Return [x, y] of the center of cell containing provided text 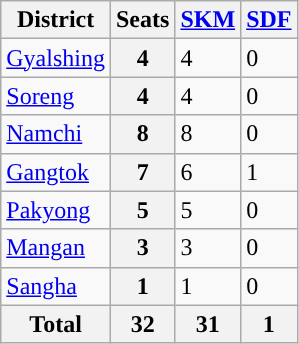
Gyalshing [56, 58]
Total [56, 324]
District [56, 20]
7 [142, 172]
Gangtok [56, 172]
Soreng [56, 96]
Pakyong [56, 210]
Seats [142, 20]
SKM [208, 20]
Sangha [56, 286]
6 [208, 172]
32 [142, 324]
Mangan [56, 248]
Namchi [56, 134]
31 [208, 324]
SDF [269, 20]
